Detect which cell encompasses the target text, then output its (X, Y) center coordinate. 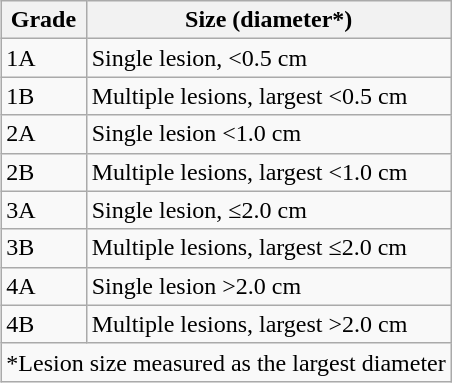
3A (44, 210)
1B (44, 96)
Multiple lesions, largest ≤2.0 cm (268, 248)
3B (44, 248)
1A (44, 58)
4A (44, 286)
2B (44, 172)
Size (diameter*) (268, 20)
4B (44, 324)
Single lesion, <0.5 cm (268, 58)
Multiple lesions, largest >2.0 cm (268, 324)
Single lesion <1.0 cm (268, 134)
Multiple lesions, largest <1.0 cm (268, 172)
Multiple lesions, largest <0.5 cm (268, 96)
Single lesion >2.0 cm (268, 286)
2A (44, 134)
*Lesion size measured as the largest diameter (226, 362)
Single lesion, ≤2.0 cm (268, 210)
Grade (44, 20)
